Search for the cell housing the specified text and yield its [X, Y] center coordinate. 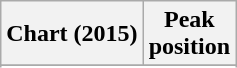
Chart (2015) [72, 34]
Peak position [189, 34]
